For the text-containing cell, return its midpoint in (X, Y) coordinate format. 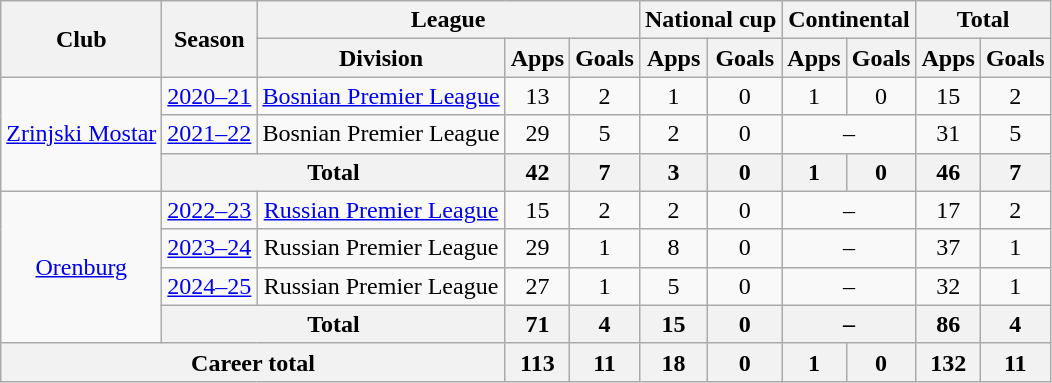
2023–24 (210, 248)
31 (948, 134)
Career total (253, 362)
132 (948, 362)
37 (948, 248)
27 (537, 286)
2020–21 (210, 96)
32 (948, 286)
17 (948, 210)
13 (537, 96)
Continental (849, 20)
3 (673, 172)
Season (210, 39)
18 (673, 362)
42 (537, 172)
League (448, 20)
46 (948, 172)
71 (537, 324)
Division (381, 58)
113 (537, 362)
Club (82, 39)
National cup (710, 20)
8 (673, 248)
2024–25 (210, 286)
86 (948, 324)
Orenburg (82, 267)
Zrinjski Mostar (82, 134)
2022–23 (210, 210)
2021–22 (210, 134)
